Search for the cell housing the specified text and yield its (X, Y) center coordinate. 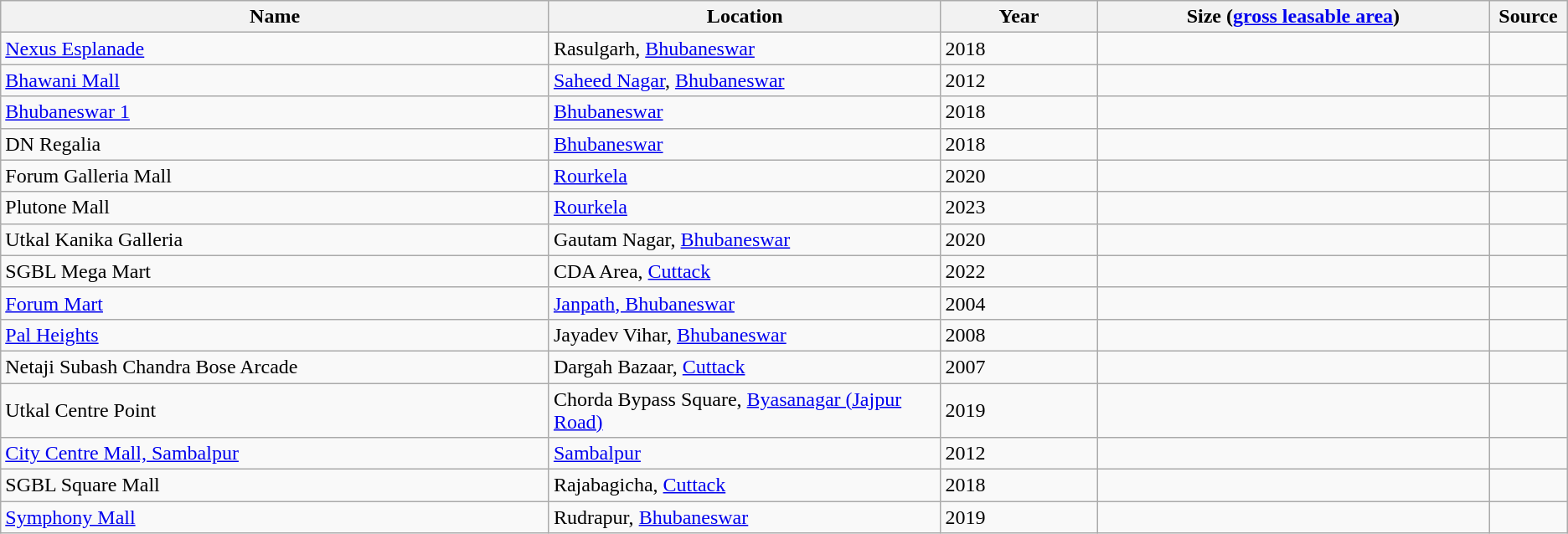
Rudrapur, Bhubaneswar (745, 517)
Year (1019, 17)
Size (gross leasable area) (1293, 17)
Saheed Nagar, Bhubaneswar (745, 80)
2022 (1019, 271)
SGBL Mega Mart (275, 271)
Dargah Bazaar, Cuttack (745, 367)
DN Regalia (275, 144)
2004 (1019, 303)
SGBL Square Mall (275, 485)
Symphony Mall (275, 517)
2023 (1019, 208)
Location (745, 17)
Bhubaneswar 1 (275, 112)
2008 (1019, 335)
Netaji Subash Chandra Bose Arcade (275, 367)
Utkal Kanika Galleria (275, 239)
2007 (1019, 367)
Sambalpur (745, 454)
Plutone Mall (275, 208)
City Centre Mall, Sambalpur (275, 454)
Forum Galleria Mall (275, 176)
Source (1529, 17)
CDA Area, Cuttack (745, 271)
Forum Mart (275, 303)
Utkal Centre Point (275, 410)
Pal Heights (275, 335)
Nexus Esplanade (275, 49)
Rajabagicha, Cuttack (745, 485)
Janpath, Bhubaneswar (745, 303)
Rasulgarh, Bhubaneswar (745, 49)
Bhawani Mall (275, 80)
Jayadev Vihar, Bhubaneswar (745, 335)
Chorda Bypass Square, Byasanagar (Jajpur Road) (745, 410)
Gautam Nagar, Bhubaneswar (745, 239)
Name (275, 17)
